Find where the given text appears and provide that cell's center as [x, y] coordinate. 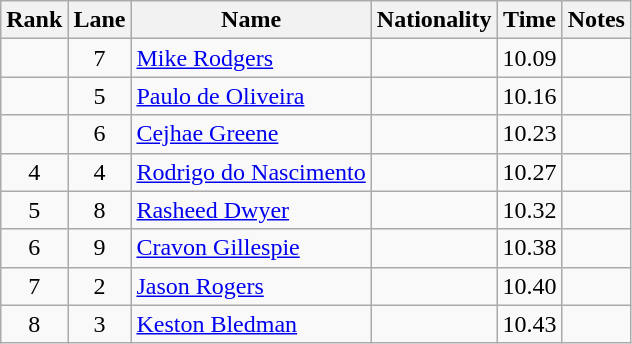
Rasheed Dwyer [251, 210]
10.09 [530, 58]
2 [100, 286]
Time [530, 20]
3 [100, 324]
Cravon Gillespie [251, 248]
Mike Rodgers [251, 58]
9 [100, 248]
Notes [596, 20]
Rank [34, 20]
10.43 [530, 324]
10.32 [530, 210]
Jason Rogers [251, 286]
10.27 [530, 172]
Paulo de Oliveira [251, 96]
10.40 [530, 286]
10.16 [530, 96]
Cejhae Greene [251, 134]
Keston Bledman [251, 324]
10.23 [530, 134]
Nationality [434, 20]
Lane [100, 20]
Rodrigo do Nascimento [251, 172]
10.38 [530, 248]
Name [251, 20]
